Identify which cell holds the provided text, then report its [x, y] central coordinate. 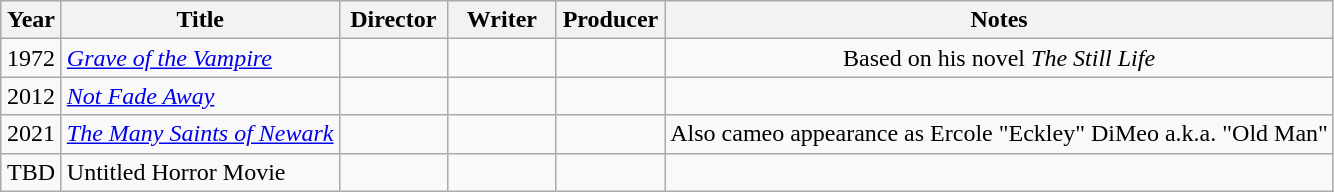
Notes [1000, 20]
1972 [32, 58]
Director [394, 20]
2012 [32, 96]
Year [32, 20]
Producer [610, 20]
Grave of the Vampire [200, 58]
The Many Saints of Newark [200, 134]
2021 [32, 134]
TBD [32, 172]
Not Fade Away [200, 96]
Untitled Horror Movie [200, 172]
Writer [502, 20]
Also cameo appearance as Ercole "Eckley" DiMeo a.k.a. "Old Man" [1000, 134]
Based on his novel The Still Life [1000, 58]
Title [200, 20]
